Determine the [x, y] coordinate at the center of the cell enclosing the given text.  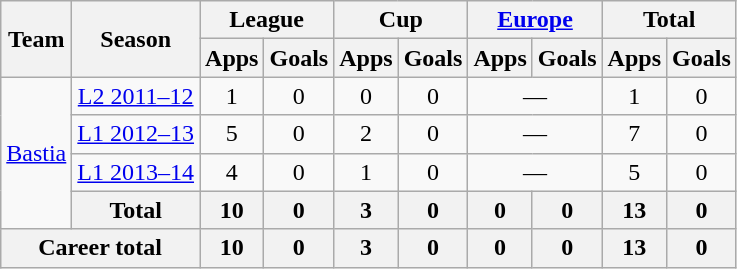
League [267, 20]
L1 2012–13 [136, 134]
2 [366, 134]
L1 2013–14 [136, 172]
Season [136, 39]
4 [232, 172]
Bastia [36, 153]
Cup [401, 20]
7 [634, 134]
Europe [535, 20]
L2 2011–12 [136, 96]
Team [36, 39]
Career total [100, 248]
